Output the [x, y] coordinate of the center of the cell containing the given text.  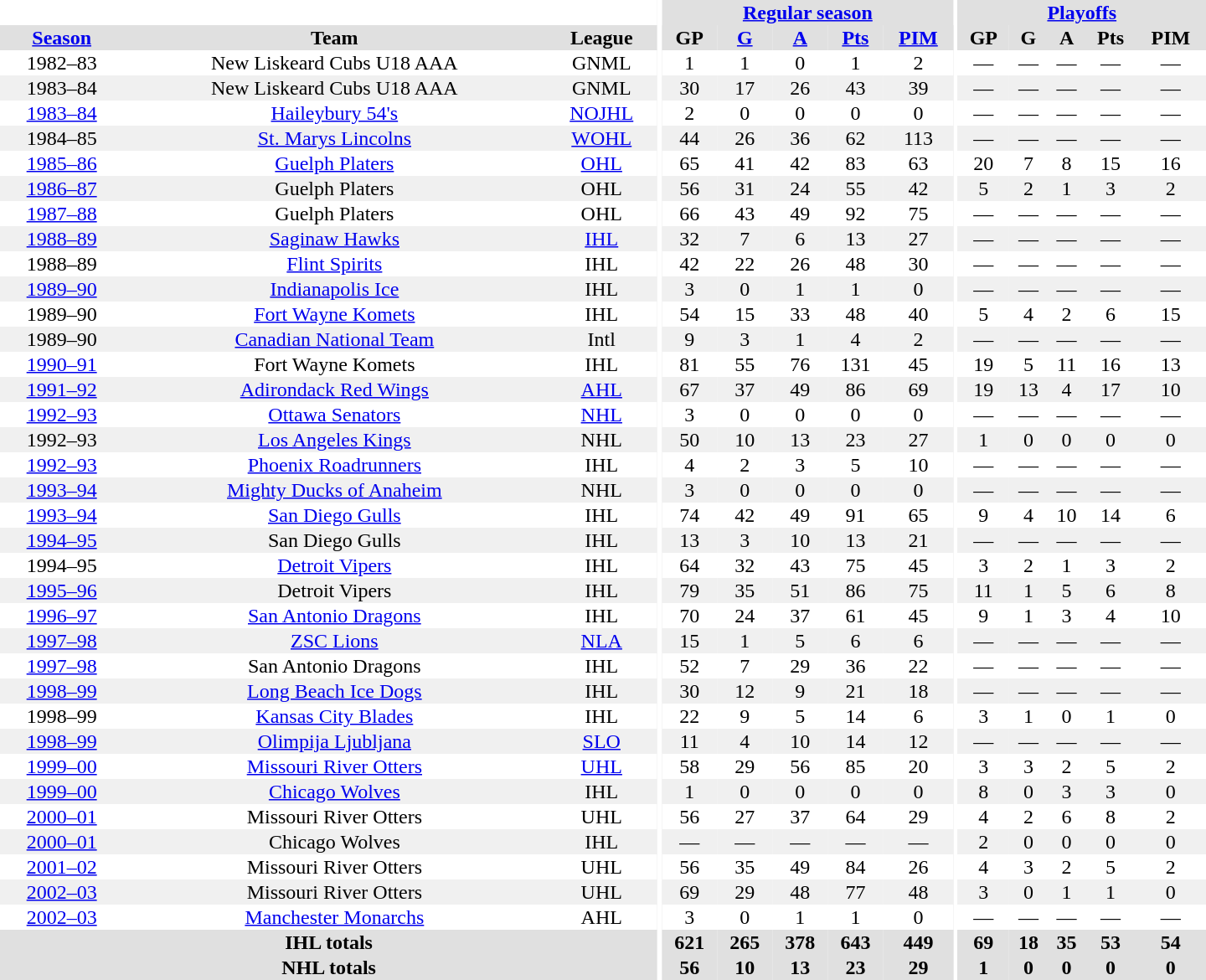
39 [918, 88]
33 [800, 314]
79 [689, 591]
NHL totals [328, 967]
51 [800, 591]
76 [800, 364]
ZSC Lions [334, 641]
83 [855, 163]
NOJHL [601, 113]
Saginaw Hawks [334, 239]
SLO [601, 741]
Olimpija Ljubljana [334, 741]
113 [918, 138]
Team [334, 38]
62 [855, 138]
Playoffs [1082, 13]
Indianapolis Ice [334, 289]
81 [689, 364]
Kansas City Blades [334, 716]
84 [855, 867]
50 [689, 440]
70 [689, 616]
1984–85 [62, 138]
52 [689, 666]
Phoenix Roadrunners [334, 465]
League [601, 38]
IHL totals [328, 942]
63 [918, 163]
85 [855, 766]
67 [689, 389]
58 [689, 766]
643 [855, 942]
Regular season [807, 13]
1985–86 [62, 163]
66 [689, 214]
Long Beach Ice Dogs [334, 691]
1991–92 [62, 389]
44 [689, 138]
1987–88 [62, 214]
31 [745, 188]
53 [1111, 942]
621 [689, 942]
Los Angeles Kings [334, 440]
WOHL [601, 138]
1982–83 [62, 63]
Season [62, 38]
St. Marys Lincolns [334, 138]
Haileybury 54's [334, 113]
449 [918, 942]
1996–97 [62, 616]
NLA [601, 641]
Ottawa Senators [334, 415]
92 [855, 214]
40 [918, 314]
Adirondack Red Wings [334, 389]
Flint Spirits [334, 264]
41 [745, 163]
265 [745, 942]
91 [855, 515]
Intl [601, 339]
Manchester Monarchs [334, 917]
1995–96 [62, 591]
131 [855, 364]
1990–91 [62, 364]
61 [855, 616]
77 [855, 892]
378 [800, 942]
74 [689, 515]
Canadian National Team [334, 339]
Mighty Ducks of Anaheim [334, 490]
2001–02 [62, 867]
1986–87 [62, 188]
